From the cell containing the given text, extract its center point as (x, y) coordinate. 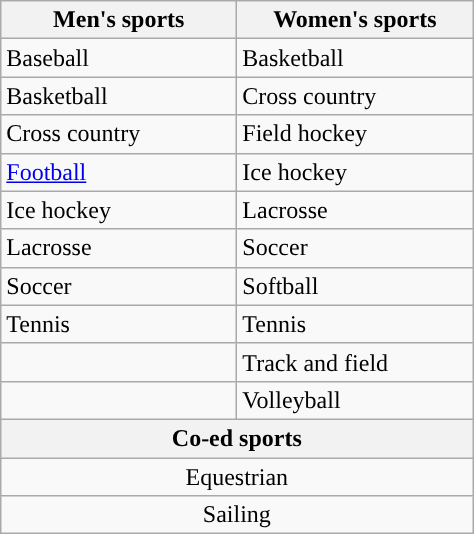
Softball (355, 286)
Volleyball (355, 400)
Men's sports (119, 20)
Field hockey (355, 134)
Football (119, 172)
Women's sports (355, 20)
Track and field (355, 362)
Co-ed sports (237, 438)
Baseball (119, 58)
Sailing (237, 515)
Equestrian (237, 477)
